Return (X, Y) of the center of cell containing provided text 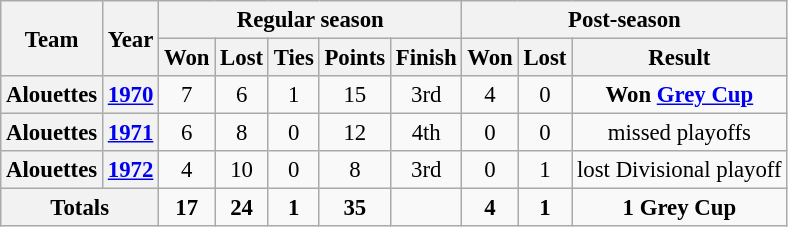
1 Grey Cup (680, 208)
Finish (426, 58)
Post-season (624, 20)
10 (242, 170)
35 (354, 208)
24 (242, 208)
Result (680, 58)
1972 (130, 170)
Year (130, 38)
15 (354, 95)
7 (187, 95)
Totals (80, 208)
Regular season (310, 20)
12 (354, 133)
missed playoffs (680, 133)
4th (426, 133)
lost Divisional playoff (680, 170)
1970 (130, 95)
17 (187, 208)
Points (354, 58)
Team (52, 38)
Ties (294, 58)
Won Grey Cup (680, 95)
1971 (130, 133)
